Output the (x, y) coordinate of the center of the cell containing the given text.  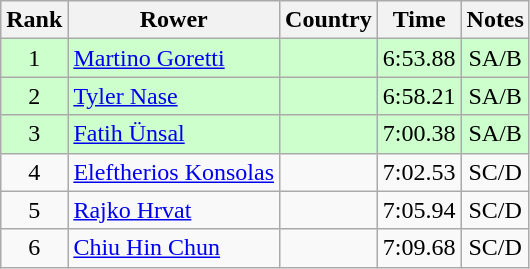
2 (34, 96)
Rank (34, 20)
Country (329, 20)
5 (34, 210)
Tyler Nase (174, 96)
7:05.94 (419, 210)
Notes (495, 20)
6:58.21 (419, 96)
1 (34, 58)
7:00.38 (419, 134)
3 (34, 134)
4 (34, 172)
7:09.68 (419, 248)
Chiu Hin Chun (174, 248)
6:53.88 (419, 58)
Rower (174, 20)
Fatih Ünsal (174, 134)
Rajko Hrvat (174, 210)
Time (419, 20)
7:02.53 (419, 172)
6 (34, 248)
Martino Goretti (174, 58)
Eleftherios Konsolas (174, 172)
